Locate the cell with the specified text and output its [X, Y] center coordinate. 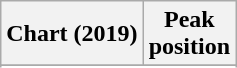
Chart (2019) [72, 34]
Peakposition [189, 34]
